Extract the (X, Y) coordinate from the center of the cell holding the provided text.  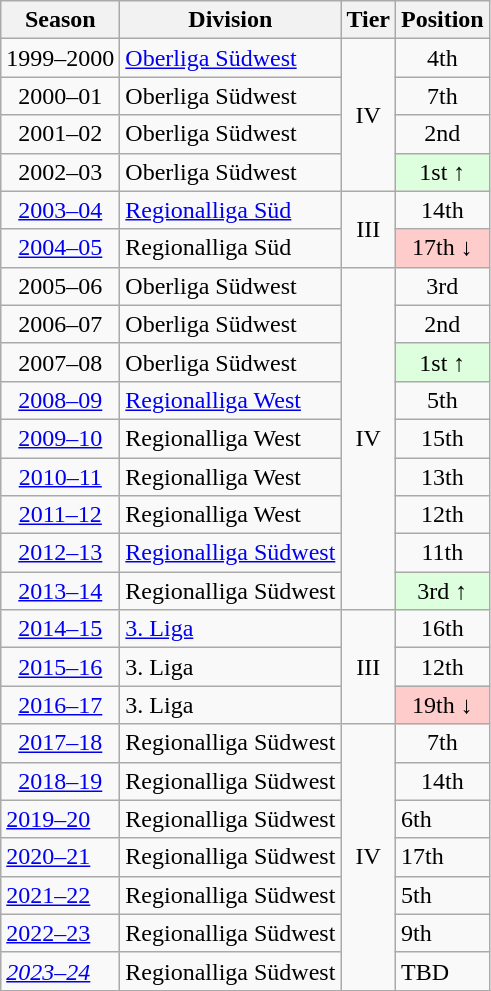
2017–18 (60, 743)
9th (442, 933)
2005–06 (60, 286)
2021–22 (60, 895)
2014–15 (60, 629)
2019–20 (60, 819)
19th ↓ (442, 705)
15th (442, 438)
2009–10 (60, 438)
6th (442, 819)
13th (442, 477)
Tier (368, 20)
2008–09 (60, 400)
2011–12 (60, 515)
2004–05 (60, 248)
2022–23 (60, 933)
4th (442, 58)
2003–04 (60, 210)
11th (442, 553)
17th (442, 857)
2023–24 (60, 971)
2001–02 (60, 134)
2018–19 (60, 781)
3rd (442, 286)
2002–03 (60, 172)
2007–08 (60, 362)
17th ↓ (442, 248)
2012–13 (60, 553)
2015–16 (60, 667)
2020–21 (60, 857)
1999–2000 (60, 58)
3rd ↑ (442, 591)
2013–14 (60, 591)
Season (60, 20)
2000–01 (60, 96)
Position (442, 20)
Division (230, 20)
2010–11 (60, 477)
TBD (442, 971)
2006–07 (60, 324)
2016–17 (60, 705)
16th (442, 629)
